Return the (x, y) coordinate for the center point of the cell that contains the specified text.  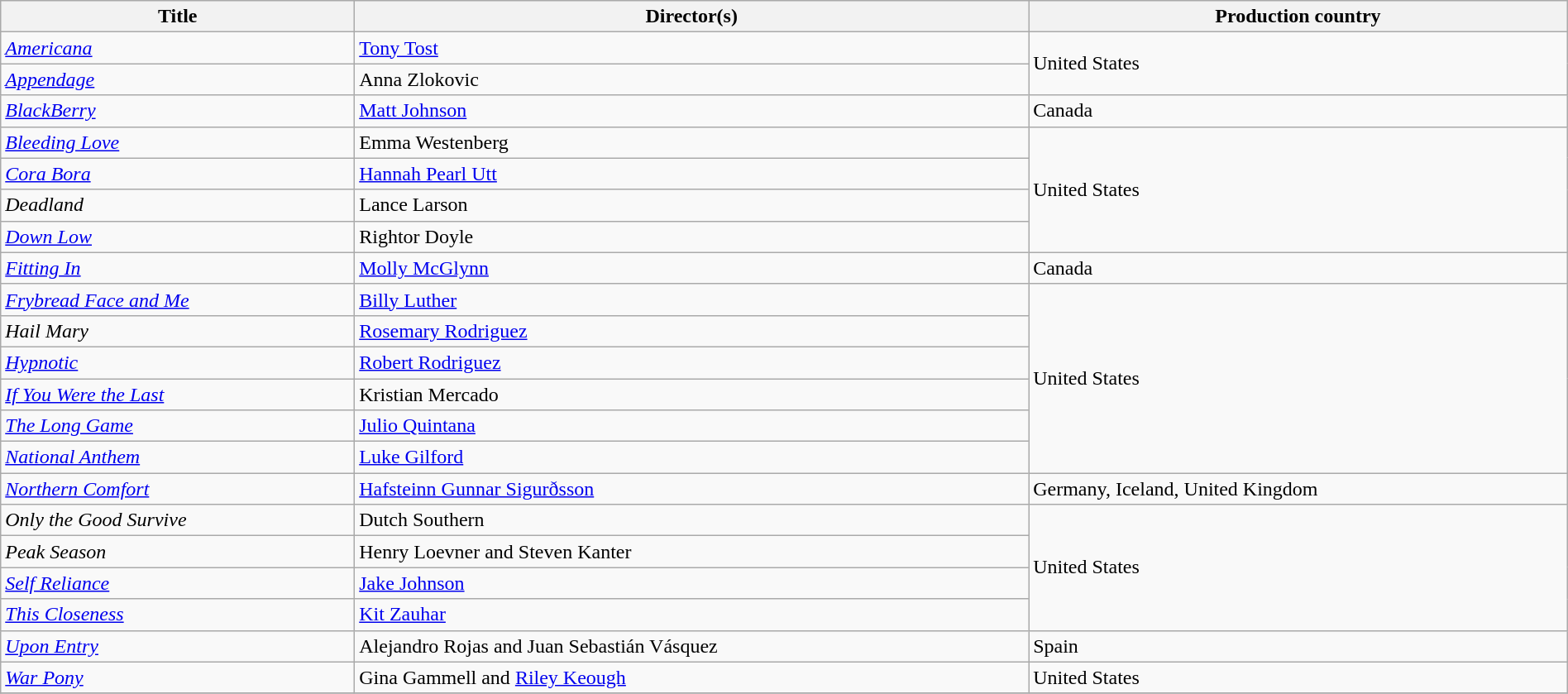
Jake Johnson (691, 583)
Cora Bora (178, 174)
Tony Tost (691, 48)
Julio Quintana (691, 426)
Dutch Southern (691, 520)
Deadland (178, 205)
Upon Entry (178, 646)
National Anthem (178, 457)
Luke Gilford (691, 457)
Fitting In (178, 268)
War Pony (178, 677)
Emma Westenberg (691, 142)
Molly McGlynn (691, 268)
Matt Johnson (691, 111)
Production country (1298, 17)
If You Were the Last (178, 395)
Title (178, 17)
Anna Zlokovic (691, 79)
Gina Gammell and Riley Keough (691, 677)
Hannah Pearl Utt (691, 174)
Kristian Mercado (691, 395)
Lance Larson (691, 205)
Alejandro Rojas and Juan Sebastián Vásquez (691, 646)
Director(s) (691, 17)
Hail Mary (178, 331)
Down Low (178, 237)
Hypnotic (178, 362)
Robert Rodriguez (691, 362)
Henry Loevner and Steven Kanter (691, 552)
Spain (1298, 646)
Kit Zauhar (691, 615)
BlackBerry (178, 111)
Bleeding Love (178, 142)
Hafsteinn Gunnar Sigurðsson (691, 489)
Northern Comfort (178, 489)
The Long Game (178, 426)
Americana (178, 48)
Only the Good Survive (178, 520)
Appendage (178, 79)
Germany, Iceland, United Kingdom (1298, 489)
Billy Luther (691, 299)
Frybread Face and Me (178, 299)
Peak Season (178, 552)
Rightor Doyle (691, 237)
Rosemary Rodriguez (691, 331)
Self Reliance (178, 583)
This Closeness (178, 615)
